From the cell containing the given text, extract its center point as (X, Y) coordinate. 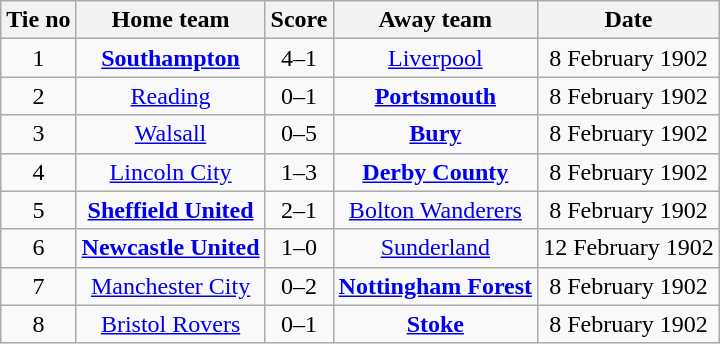
Sheffield United (170, 210)
6 (38, 248)
Reading (170, 96)
Bolton Wanderers (436, 210)
Bury (436, 134)
Newcastle United (170, 248)
0–2 (299, 286)
8 (38, 324)
Home team (170, 20)
Stoke (436, 324)
Lincoln City (170, 172)
4–1 (299, 58)
Score (299, 20)
Derby County (436, 172)
2–1 (299, 210)
2 (38, 96)
Liverpool (436, 58)
4 (38, 172)
7 (38, 286)
Sunderland (436, 248)
5 (38, 210)
12 February 1902 (629, 248)
1–3 (299, 172)
Portsmouth (436, 96)
Away team (436, 20)
Bristol Rovers (170, 324)
Tie no (38, 20)
0–5 (299, 134)
Date (629, 20)
1–0 (299, 248)
3 (38, 134)
Manchester City (170, 286)
Walsall (170, 134)
1 (38, 58)
Southampton (170, 58)
Nottingham Forest (436, 286)
